Capture the cell that displays the provided text and extract its (x, y) central coordinate. 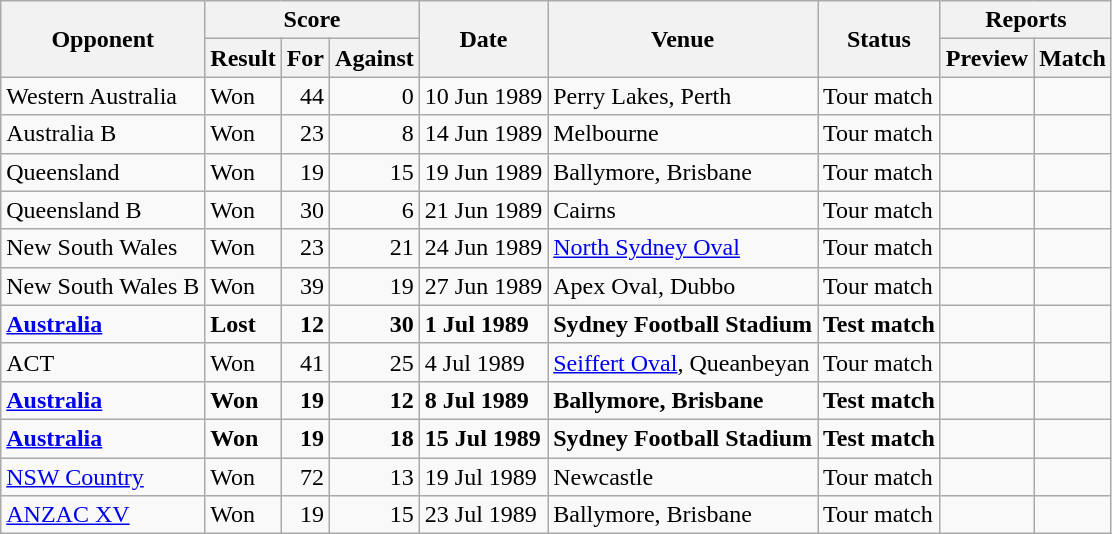
15 Jul 1989 (483, 438)
Reports (1026, 20)
Result (243, 58)
Lost (243, 324)
25 (375, 362)
Date (483, 39)
39 (305, 286)
1 Jul 1989 (483, 324)
Newcastle (683, 477)
Queensland B (103, 210)
14 Jun 1989 (483, 134)
Perry Lakes, Perth (683, 96)
Match (1073, 58)
Venue (683, 39)
27 Jun 1989 (483, 286)
23 Jul 1989 (483, 515)
19 Jul 1989 (483, 477)
41 (305, 362)
8 Jul 1989 (483, 400)
Preview (986, 58)
10 Jun 1989 (483, 96)
18 (375, 438)
ACT (103, 362)
21 Jun 1989 (483, 210)
Cairns (683, 210)
6 (375, 210)
Apex Oval, Dubbo (683, 286)
Status (880, 39)
4 Jul 1989 (483, 362)
North Sydney Oval (683, 248)
24 Jun 1989 (483, 248)
44 (305, 96)
Opponent (103, 39)
13 (375, 477)
Against (375, 58)
NSW Country (103, 477)
New South Wales (103, 248)
For (305, 58)
Seiffert Oval, Queanbeyan (683, 362)
72 (305, 477)
0 (375, 96)
New South Wales B (103, 286)
Melbourne (683, 134)
ANZAC XV (103, 515)
Queensland (103, 172)
Western Australia (103, 96)
19 Jun 1989 (483, 172)
Score (312, 20)
Australia B (103, 134)
8 (375, 134)
21 (375, 248)
